Provide the (X, Y) coordinate of the cell's center where the given text is located.  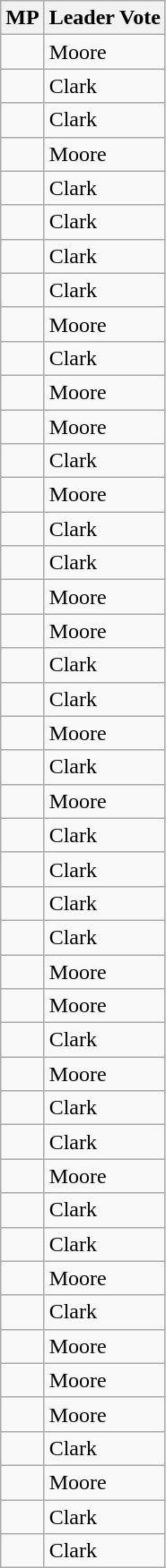
MP (22, 18)
Leader Vote (104, 18)
